Capture the cell that displays the provided text and extract its (x, y) central coordinate. 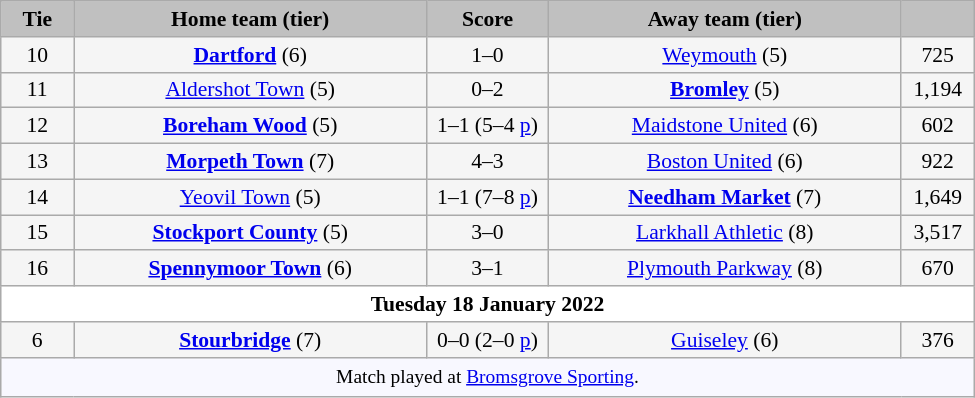
3–0 (488, 233)
Plymouth Parkway (8) (724, 269)
Stockport County (5) (250, 233)
Needham Market (7) (724, 197)
4–3 (488, 162)
6 (38, 340)
13 (38, 162)
725 (938, 55)
Stourbridge (7) (250, 340)
Morpeth Town (7) (250, 162)
0–2 (488, 90)
670 (938, 269)
Aldershot Town (5) (250, 90)
Boreham Wood (5) (250, 126)
Home team (tier) (250, 19)
Tie (38, 19)
0–0 (2–0 p) (488, 340)
16 (38, 269)
15 (38, 233)
Yeovil Town (5) (250, 197)
1,194 (938, 90)
1–0 (488, 55)
Larkhall Athletic (8) (724, 233)
Maidstone United (6) (724, 126)
Match played at Bromsgrove Sporting. (488, 376)
3,517 (938, 233)
1–1 (5–4 p) (488, 126)
Score (488, 19)
602 (938, 126)
Bromley (5) (724, 90)
Guiseley (6) (724, 340)
11 (38, 90)
Spennymoor Town (6) (250, 269)
Dartford (6) (250, 55)
376 (938, 340)
1–1 (7–8 p) (488, 197)
1,649 (938, 197)
Away team (tier) (724, 19)
12 (38, 126)
Boston United (6) (724, 162)
Tuesday 18 January 2022 (488, 304)
14 (38, 197)
922 (938, 162)
3–1 (488, 269)
10 (38, 55)
Weymouth (5) (724, 55)
